Pinpoint the cell where the given text exists, returning its (x, y) midpoint coordinate. 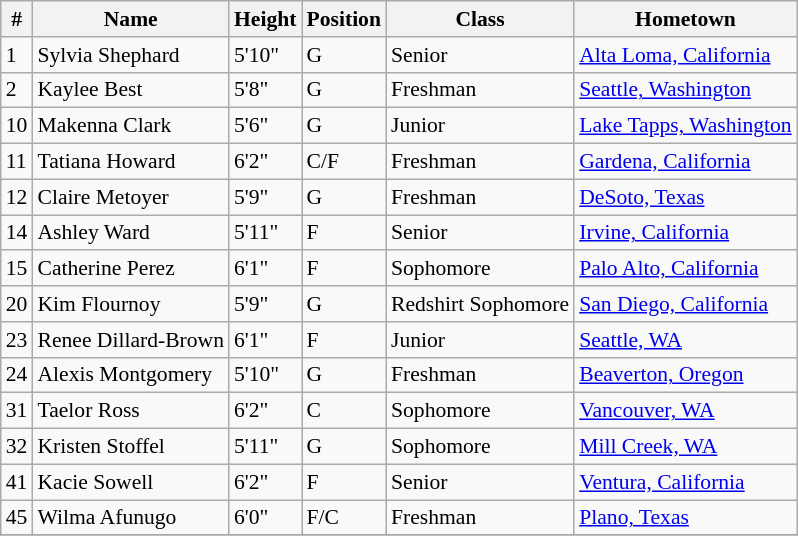
Alexis Montgomery (130, 375)
C/F (344, 162)
DeSoto, Texas (686, 197)
12 (17, 197)
5'8" (265, 90)
Taelor Ross (130, 411)
Seattle, Washington (686, 90)
Hometown (686, 19)
2 (17, 90)
31 (17, 411)
32 (17, 447)
# (17, 19)
Palo Alto, California (686, 269)
Lake Tapps, Washington (686, 126)
Plano, Texas (686, 518)
F/C (344, 518)
Tatiana Howard (130, 162)
20 (17, 304)
Kaylee Best (130, 90)
Redshirt Sophomore (480, 304)
6'0" (265, 518)
10 (17, 126)
San Diego, California (686, 304)
Kim Flournoy (130, 304)
Claire Metoyer (130, 197)
Ashley Ward (130, 233)
1 (17, 55)
Class (480, 19)
24 (17, 375)
Irvine, California (686, 233)
C (344, 411)
Catherine Perez (130, 269)
Mill Creek, WA (686, 447)
Kacie Sowell (130, 482)
Seattle, WA (686, 340)
15 (17, 269)
11 (17, 162)
Alta Loma, California (686, 55)
Kristen Stoffel (130, 447)
Beaverton, Oregon (686, 375)
Position (344, 19)
Gardena, California (686, 162)
Makenna Clark (130, 126)
Renee Dillard-Brown (130, 340)
Vancouver, WA (686, 411)
14 (17, 233)
45 (17, 518)
Name (130, 19)
Height (265, 19)
Wilma Afunugo (130, 518)
23 (17, 340)
Sylvia Shephard (130, 55)
41 (17, 482)
Ventura, California (686, 482)
5'6" (265, 126)
